Provide the (x, y) coordinate of the cell's center where the given text is located.  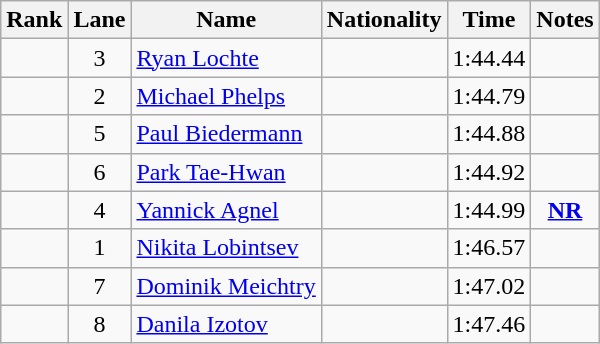
8 (100, 324)
Dominik Meichtry (226, 286)
Park Tae-Hwan (226, 172)
1:44.79 (489, 96)
6 (100, 172)
1:47.46 (489, 324)
Michael Phelps (226, 96)
Name (226, 20)
Rank (34, 20)
1:47.02 (489, 286)
5 (100, 134)
3 (100, 58)
NR (565, 210)
Notes (565, 20)
1 (100, 248)
1:44.92 (489, 172)
1:44.44 (489, 58)
Nationality (384, 20)
1:44.99 (489, 210)
Yannick Agnel (226, 210)
Lane (100, 20)
1:46.57 (489, 248)
Nikita Lobintsev (226, 248)
Paul Biedermann (226, 134)
Danila Izotov (226, 324)
4 (100, 210)
Ryan Lochte (226, 58)
7 (100, 286)
2 (100, 96)
1:44.88 (489, 134)
Time (489, 20)
